Find where the given text appears and provide that cell's center as [x, y] coordinate. 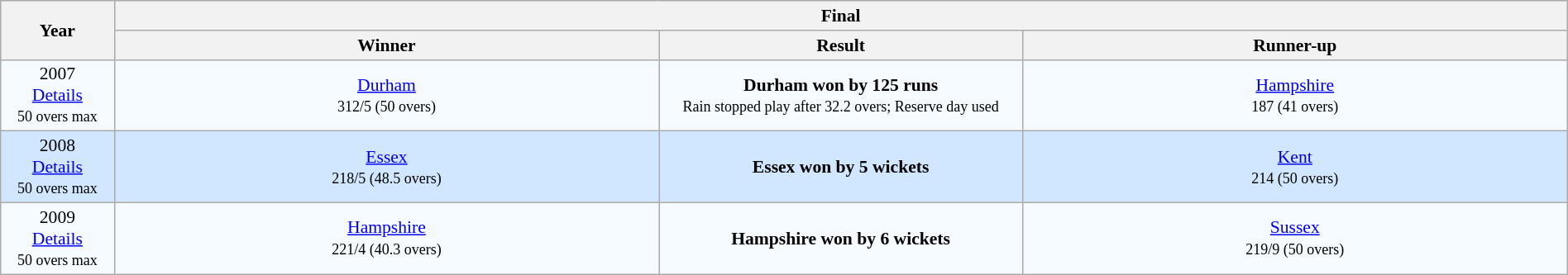
Hampshire187 (41 overs) [1295, 96]
Sussex219/9 (50 overs) [1295, 239]
Durham312/5 (50 overs) [387, 96]
Runner-up [1295, 45]
2007Details50 overs max [58, 96]
2009Details50 overs max [58, 239]
Result [840, 45]
Winner [387, 45]
Final [840, 16]
Hampshire won by 6 wickets [840, 239]
Essex won by 5 wickets [840, 167]
Kent214 (50 overs) [1295, 167]
Year [58, 30]
Essex218/5 (48.5 overs) [387, 167]
Durham won by 125 runs Rain stopped play after 32.2 overs; Reserve day used [840, 96]
2008Details50 overs max [58, 167]
Hampshire221/4 (40.3 overs) [387, 239]
